Capture the cell that displays the provided text and extract its (X, Y) central coordinate. 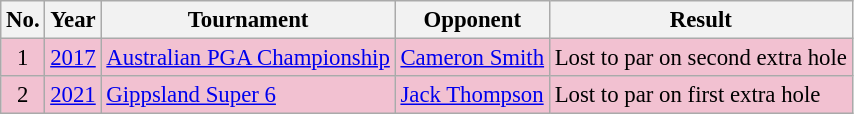
Tournament (248, 20)
2017 (73, 58)
Lost to par on second extra hole (700, 58)
Opponent (472, 20)
Gippsland Super 6 (248, 95)
Year (73, 20)
Lost to par on first extra hole (700, 95)
Result (700, 20)
Jack Thompson (472, 95)
Australian PGA Championship (248, 58)
2021 (73, 95)
No. (23, 20)
Cameron Smith (472, 58)
1 (23, 58)
2 (23, 95)
